Return (x, y) of the center of cell containing provided text 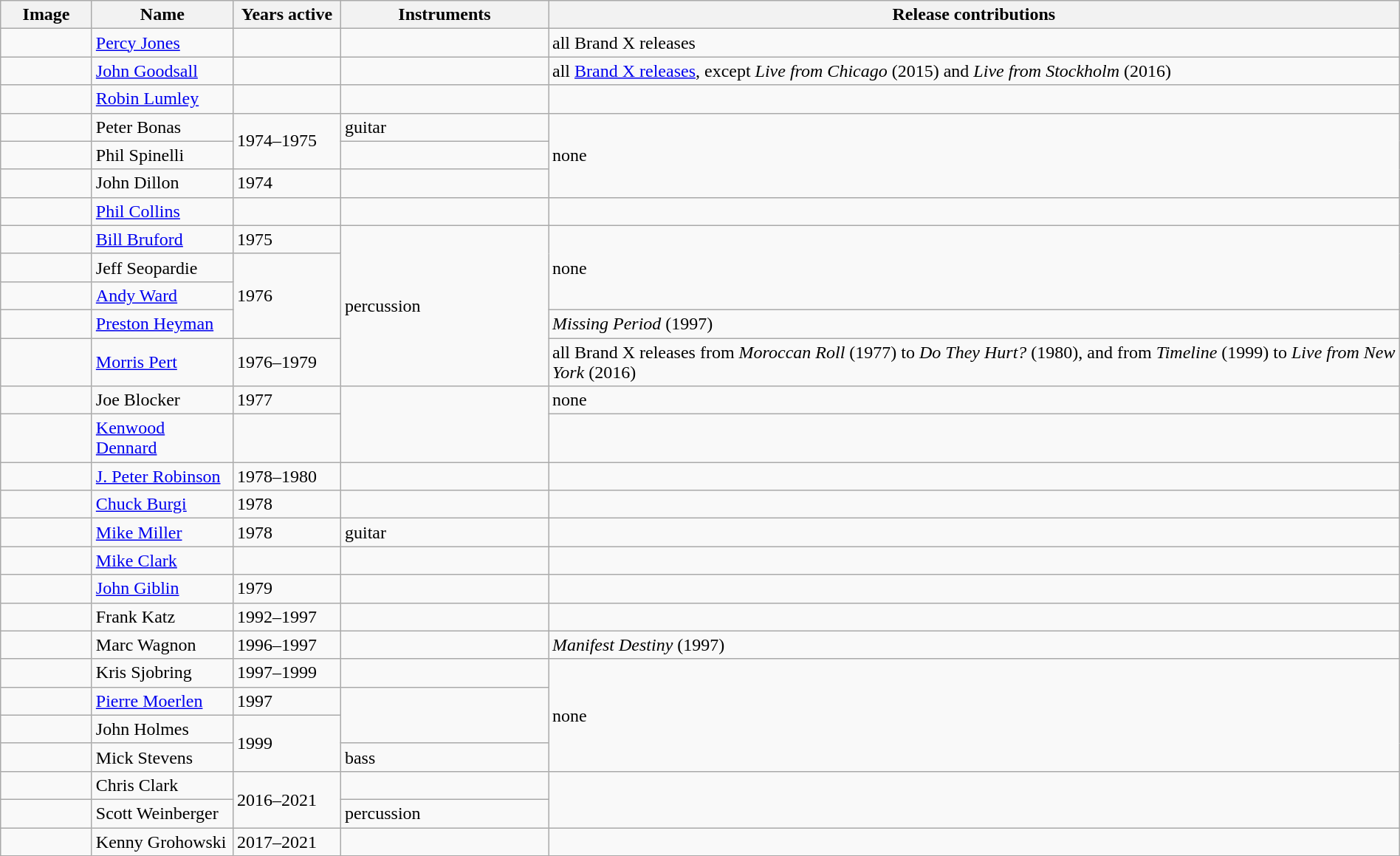
1992–1997 (286, 617)
1996–1997 (286, 645)
Robin Lumley (162, 99)
2016–2021 (286, 799)
1975 (286, 239)
Frank Katz (162, 617)
Morris Pert (162, 362)
1974–1975 (286, 141)
Phil Collins (162, 211)
Mike Miller (162, 533)
Andy Ward (162, 295)
Peter Bonas (162, 127)
1999 (286, 743)
1974 (286, 183)
1979 (286, 589)
Joe Blocker (162, 400)
2017–2021 (286, 841)
bass (445, 757)
Scott Weinberger (162, 813)
Preston Heyman (162, 323)
Kenny Grohowski (162, 841)
Chuck Burgi (162, 504)
1997–1999 (286, 673)
Kris Sjobring (162, 673)
Kenwood Dennard (162, 439)
John Goodsall (162, 71)
Image (47, 15)
Phil Spinelli (162, 155)
1978–1980 (286, 476)
Manifest Destiny (1997) (973, 645)
Chris Clark (162, 785)
John Holmes (162, 729)
Name (162, 15)
Percy Jones (162, 43)
1976 (286, 295)
Pierre Moerlen (162, 701)
1976–1979 (286, 362)
John Giblin (162, 589)
1997 (286, 701)
Mick Stevens (162, 757)
Missing Period (1997) (973, 323)
John Dillon (162, 183)
1977 (286, 400)
all Brand X releases (973, 43)
all Brand X releases, except Live from Chicago (2015) and Live from Stockholm (2016) (973, 71)
Jeff Seopardie (162, 267)
Years active (286, 15)
all Brand X releases from Moroccan Roll (1977) to Do They Hurt? (1980), and from Timeline (1999) to Live from New York (2016) (973, 362)
Instruments (445, 15)
Marc Wagnon (162, 645)
Bill Bruford (162, 239)
Mike Clark (162, 561)
J. Peter Robinson (162, 476)
Release contributions (973, 15)
